Locate the cell with the specified text and output its [x, y] center coordinate. 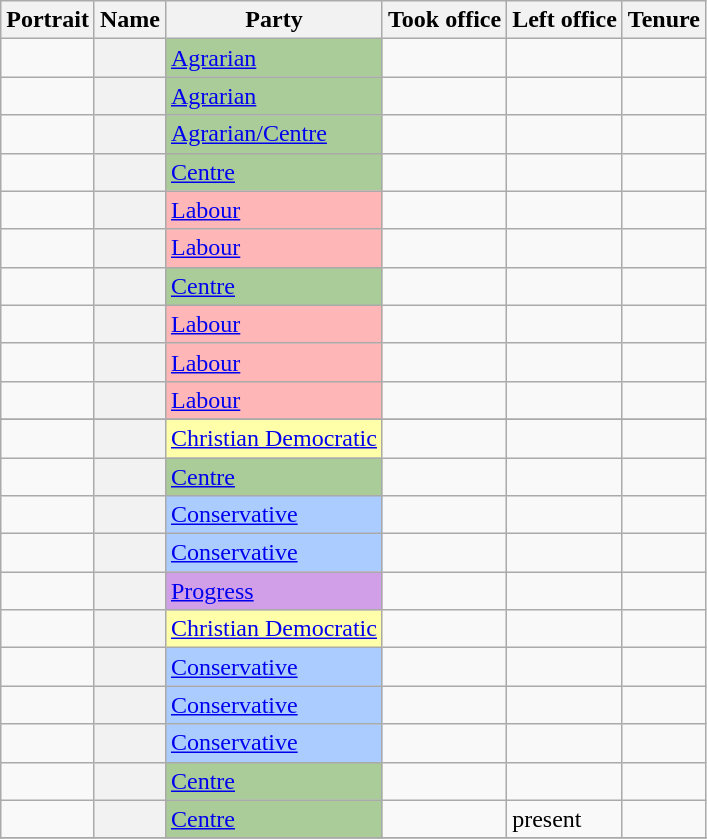
present [565, 819]
Left office [565, 20]
Name [130, 20]
Took office [444, 20]
Progress [274, 591]
Tenure [664, 20]
Portrait [48, 20]
Party [274, 20]
Agrarian/Centre [274, 134]
